Detect which cell encompasses the target text, then output its [x, y] center coordinate. 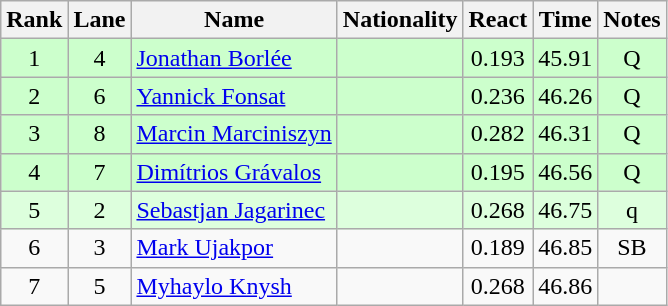
0.236 [498, 96]
0.189 [498, 248]
0.282 [498, 134]
Rank [34, 20]
46.86 [566, 286]
Time [566, 20]
46.56 [566, 172]
Notes [632, 20]
0.193 [498, 58]
q [632, 210]
Yannick Fonsat [234, 96]
Mark Ujakpor [234, 248]
0.195 [498, 172]
Lane [100, 20]
46.26 [566, 96]
1 [34, 58]
8 [100, 134]
46.85 [566, 248]
React [498, 20]
46.75 [566, 210]
Dimítrios Grávalos [234, 172]
Name [234, 20]
46.31 [566, 134]
45.91 [566, 58]
SB [632, 248]
Marcin Marciniszyn [234, 134]
Jonathan Borlée [234, 58]
Nationality [400, 20]
Sebastjan Jagarinec [234, 210]
Myhaylo Knysh [234, 286]
